Provide the (x, y) coordinate of the cell's center where the given text is located.  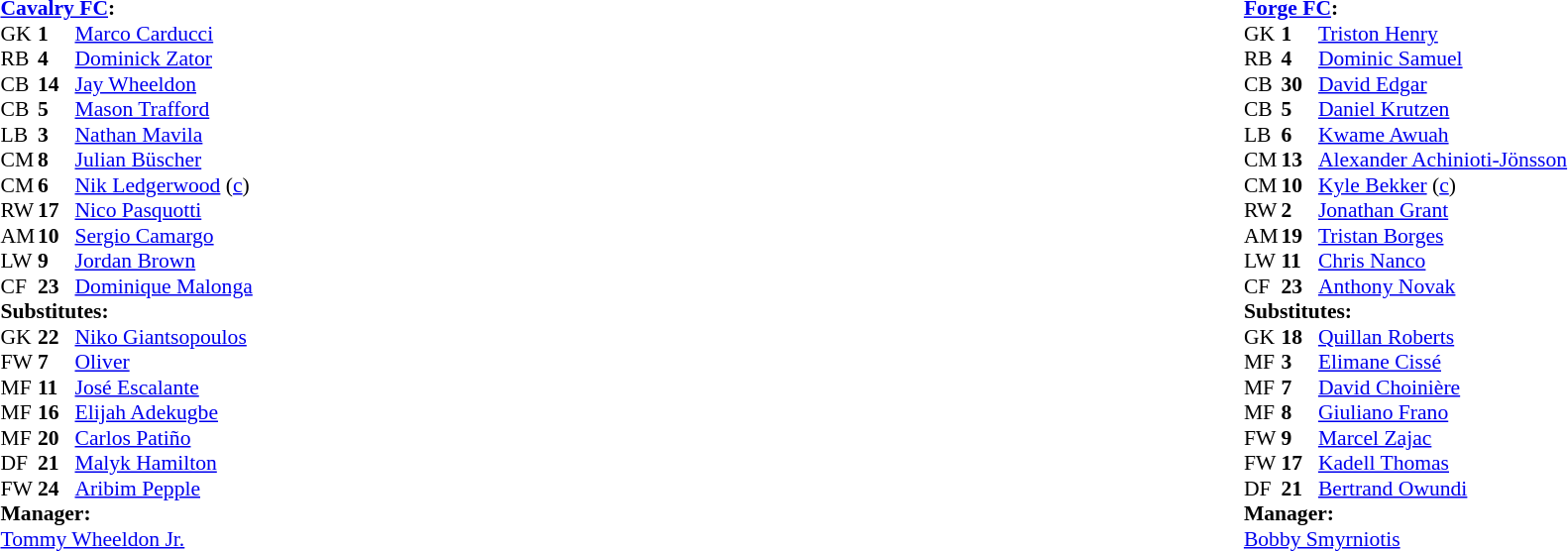
Carlos Patiño (165, 438)
Dominique Malonga (165, 286)
30 (1299, 84)
David Choinière (1443, 387)
Elijah Adekugbe (165, 413)
Alexander Achinioti-Jönsson (1443, 160)
16 (56, 413)
Elimane Cissé (1443, 362)
Marco Carducci (165, 34)
Bertrand Owundi (1443, 489)
2 (1299, 211)
24 (56, 489)
Oliver (165, 362)
Dominic Samuel (1443, 58)
20 (56, 438)
13 (1299, 160)
Niko Giantsopoulos (165, 337)
José Escalante (165, 387)
Quillan Roberts (1443, 337)
Daniel Krutzen (1443, 110)
Anthony Novak (1443, 286)
Giuliano Frano (1443, 413)
Julian Büscher (165, 160)
14 (56, 84)
Malyk Hamilton (165, 463)
Nico Pasquotti (165, 211)
Nathan Mavila (165, 135)
19 (1299, 236)
Jay Wheeldon (165, 84)
Mason Trafford (165, 110)
Kadell Thomas (1443, 463)
Jonathan Grant (1443, 211)
22 (56, 337)
Kwame Awuah (1443, 135)
18 (1299, 337)
Aribim Pepple (165, 489)
Chris Nanco (1443, 261)
Tristan Borges (1443, 236)
Sergio Camargo (165, 236)
Triston Henry (1443, 34)
Jordan Brown (165, 261)
David Edgar (1443, 84)
Dominick Zator (165, 58)
Marcel Zajac (1443, 438)
Kyle Bekker (c) (1443, 185)
Nik Ledgerwood (c) (165, 185)
